Identify which cell holds the provided text, then report its [X, Y] central coordinate. 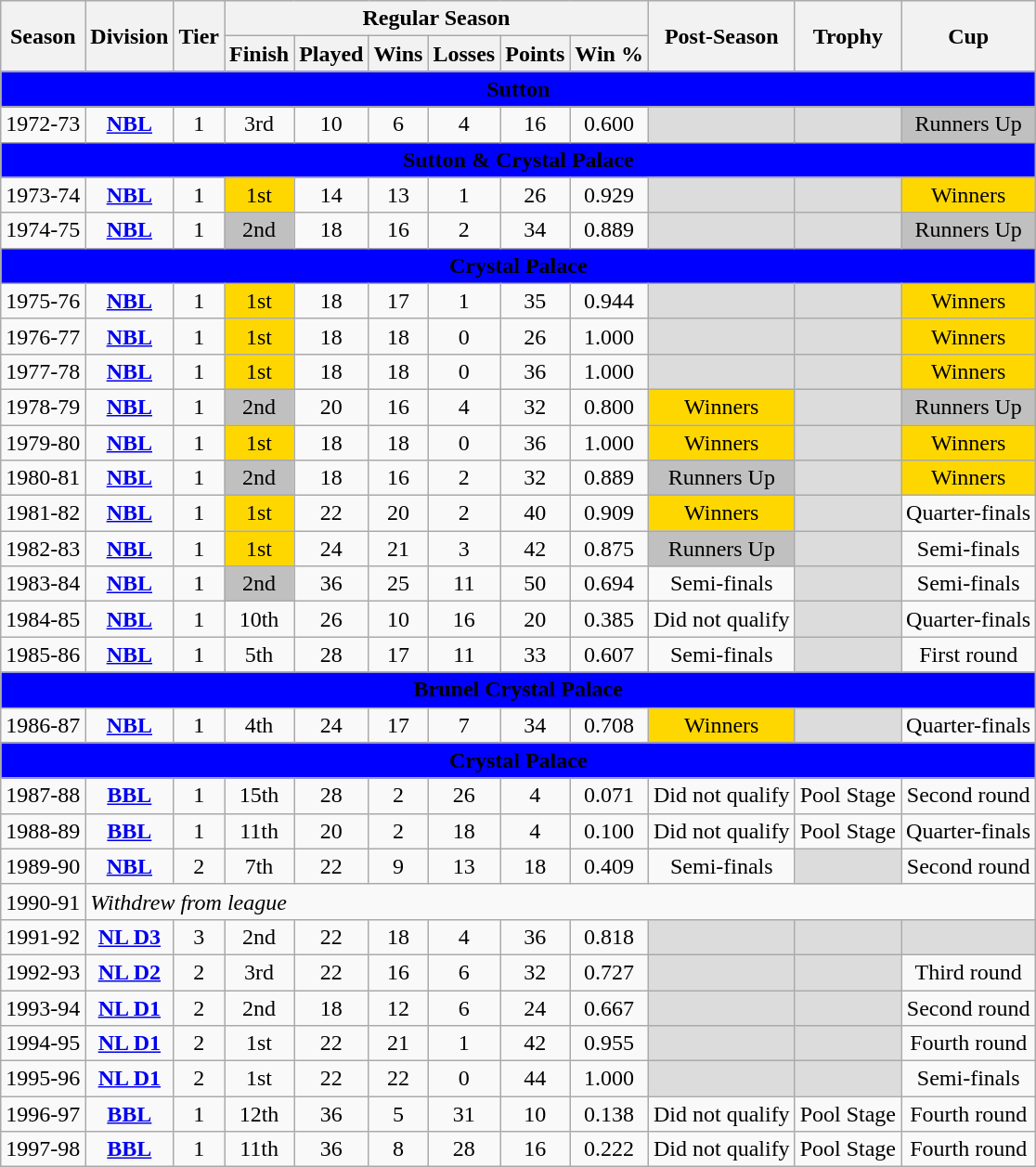
44 [535, 1079]
10th [260, 619]
1973-74 [43, 195]
9 [398, 866]
Regular Season [436, 19]
4th [260, 725]
12th [260, 1114]
0.607 [609, 655]
1994-95 [43, 1044]
Third round [969, 972]
8 [398, 1149]
0.222 [609, 1149]
0.667 [609, 1007]
Losses [464, 54]
7 [464, 725]
1997-98 [43, 1149]
1978-79 [43, 407]
40 [535, 513]
0.071 [609, 796]
25 [398, 584]
0.875 [609, 549]
Sutton [518, 89]
1991-92 [43, 937]
NL D3 [130, 937]
5 [398, 1114]
1987-88 [43, 796]
1974-75 [43, 230]
1980-81 [43, 478]
1986-87 [43, 725]
15th [260, 796]
0.409 [609, 866]
Wins [398, 54]
33 [535, 655]
Points [535, 54]
First round [969, 655]
0.385 [609, 619]
1982-83 [43, 549]
0.100 [609, 831]
Sutton & Crystal Palace [518, 160]
1979-80 [43, 443]
0.955 [609, 1044]
Division [130, 36]
0.600 [609, 124]
Cup [969, 36]
5th [260, 655]
0.909 [609, 513]
Trophy [848, 36]
Played [331, 54]
1985-86 [43, 655]
0.727 [609, 972]
1976-77 [43, 336]
14 [331, 195]
0.818 [609, 937]
Tier [199, 36]
31 [464, 1114]
0.800 [609, 407]
1984-85 [43, 619]
Post-Season [721, 36]
1983-84 [43, 584]
0.694 [609, 584]
0.138 [609, 1114]
1995-96 [43, 1079]
0.944 [609, 301]
1992-93 [43, 972]
12 [398, 1007]
1972-73 [43, 124]
0.929 [609, 195]
Withdrew from league [561, 901]
1975-76 [43, 301]
1981-82 [43, 513]
0.708 [609, 725]
50 [535, 584]
Brunel Crystal Palace [518, 690]
7th [260, 866]
Finish [260, 54]
1996-97 [43, 1114]
NL D2 [130, 972]
1988-89 [43, 831]
1993-94 [43, 1007]
Season [43, 36]
1989-90 [43, 866]
1990-91 [43, 901]
35 [535, 301]
1977-78 [43, 371]
Win % [609, 54]
